Search for the cell housing the specified text and yield its (x, y) center coordinate. 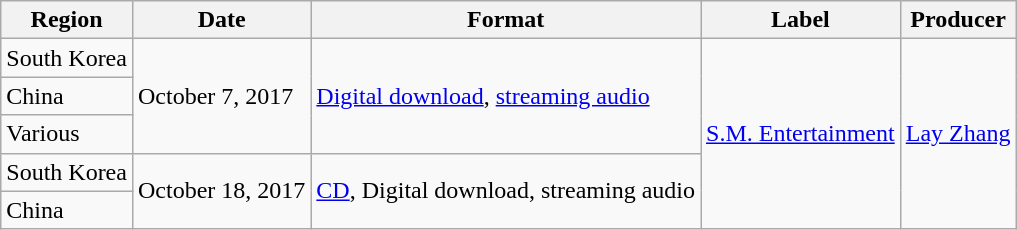
October 18, 2017 (221, 191)
Producer (958, 20)
S.M. Entertainment (801, 134)
Date (221, 20)
CD, Digital download, streaming audio (506, 191)
Region (67, 20)
October 7, 2017 (221, 96)
Digital download, streaming audio (506, 96)
Various (67, 134)
Lay Zhang (958, 134)
Label (801, 20)
Format (506, 20)
